Scan for the cell matching the given text and deliver its (X, Y) coordinate at center. 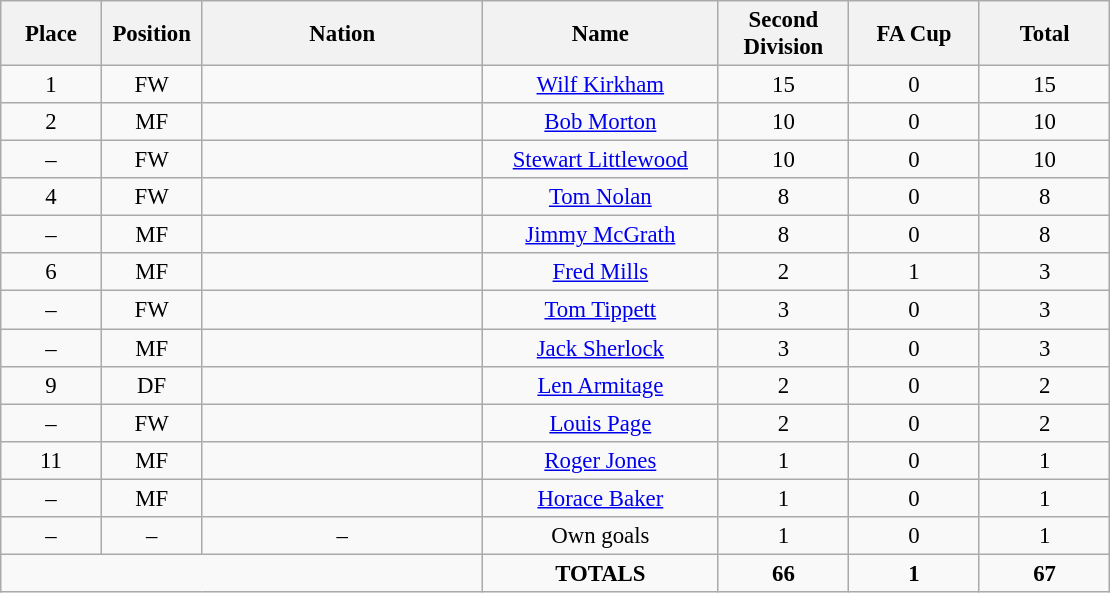
Position (152, 34)
Name (601, 34)
6 (52, 273)
Horace Baker (601, 498)
Nation (342, 34)
66 (784, 573)
Tom Nolan (601, 197)
Bob Morton (601, 122)
Total (1044, 34)
Jimmy McGrath (601, 235)
9 (52, 385)
Own goals (601, 536)
Fred Mills (601, 273)
Louis Page (601, 423)
11 (52, 460)
Len Armitage (601, 385)
4 (52, 197)
Tom Tippett (601, 310)
Roger Jones (601, 460)
Stewart Littlewood (601, 160)
Place (52, 34)
67 (1044, 573)
FA Cup (914, 34)
Second Division (784, 34)
DF (152, 385)
Jack Sherlock (601, 348)
TOTALS (601, 573)
Wilf Kirkham (601, 85)
